Capture the cell that displays the provided text and extract its [x, y] central coordinate. 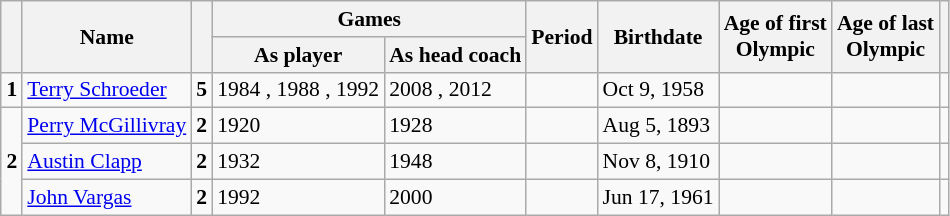
Birthdate [658, 36]
Age of firstOlympic [776, 36]
2000 [455, 197]
Perry McGillivray [106, 126]
1928 [455, 126]
Terry Schroeder [106, 90]
Games [369, 19]
1 [12, 90]
Nov 8, 1910 [658, 162]
Period [562, 36]
Name [106, 36]
1992 [298, 197]
Aug 5, 1893 [658, 126]
1932 [298, 162]
5 [202, 90]
Oct 9, 1958 [658, 90]
2008 , 2012 [455, 90]
As head coach [455, 55]
1984 , 1988 , 1992 [298, 90]
As player [298, 55]
Austin Clapp [106, 162]
Jun 17, 1961 [658, 197]
1948 [455, 162]
1920 [298, 126]
Age of lastOlympic [886, 36]
John Vargas [106, 197]
